Output the (x, y) coordinate of the center of the cell containing the given text.  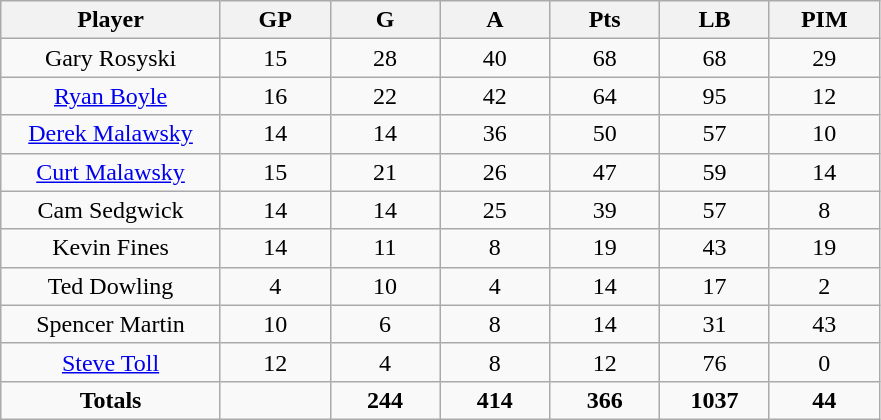
59 (715, 172)
95 (715, 96)
Spencer Martin (111, 324)
16 (275, 96)
64 (605, 96)
GP (275, 20)
31 (715, 324)
Kevin Fines (111, 248)
Ted Dowling (111, 286)
PIM (824, 20)
50 (605, 134)
Player (111, 20)
39 (605, 210)
29 (824, 58)
76 (715, 362)
366 (605, 400)
A (495, 20)
Totals (111, 400)
G (385, 20)
44 (824, 400)
47 (605, 172)
1037 (715, 400)
25 (495, 210)
LB (715, 20)
2 (824, 286)
17 (715, 286)
6 (385, 324)
21 (385, 172)
22 (385, 96)
36 (495, 134)
40 (495, 58)
26 (495, 172)
28 (385, 58)
414 (495, 400)
Pts (605, 20)
0 (824, 362)
Cam Sedgwick (111, 210)
Steve Toll (111, 362)
42 (495, 96)
Gary Rosyski (111, 58)
Derek Malawsky (111, 134)
Curt Malawsky (111, 172)
244 (385, 400)
Ryan Boyle (111, 96)
11 (385, 248)
